Identify which cell holds the provided text, then report its (X, Y) central coordinate. 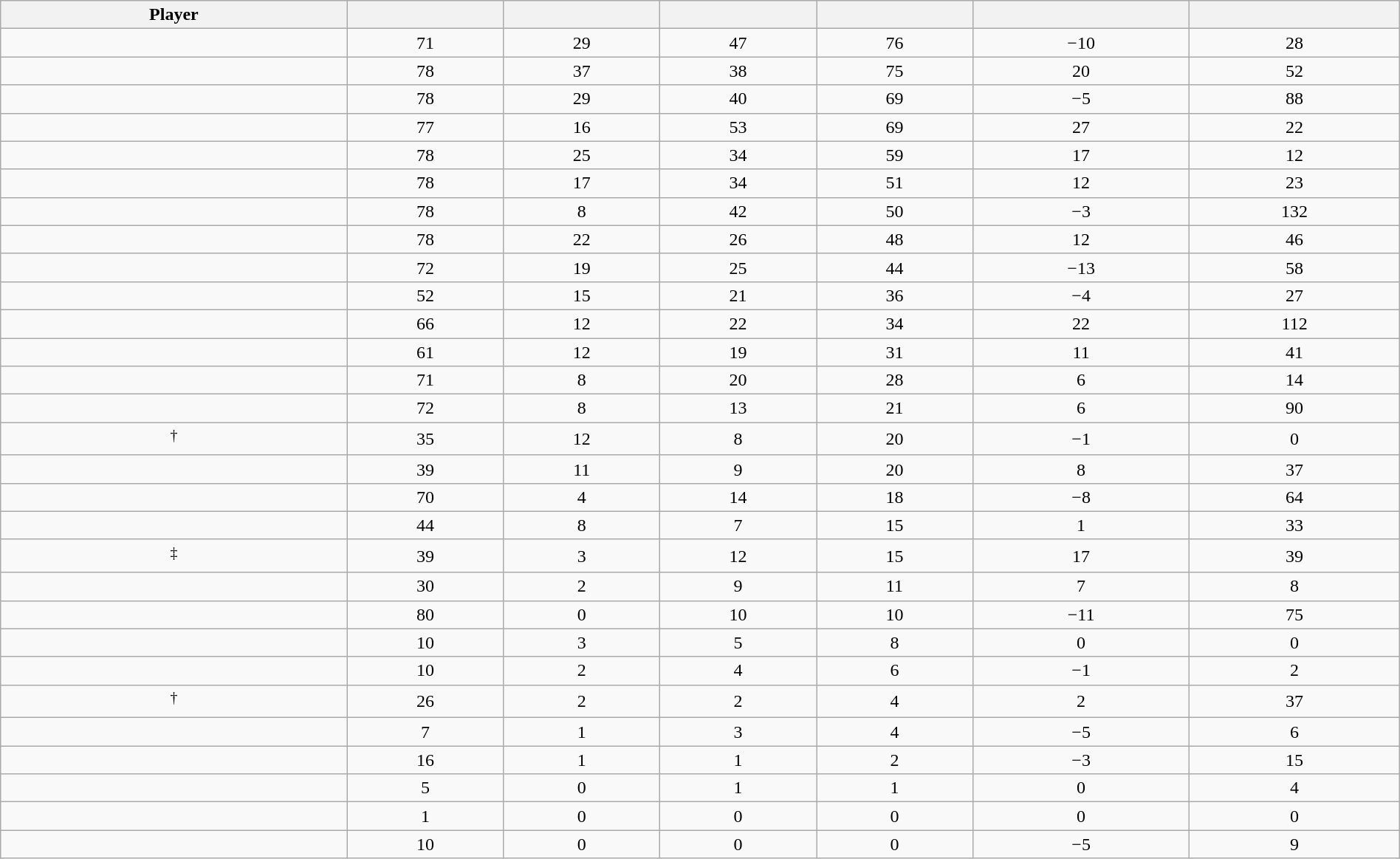
18 (895, 497)
−13 (1081, 267)
88 (1294, 99)
−8 (1081, 497)
23 (1294, 183)
36 (895, 295)
48 (895, 239)
112 (1294, 324)
−4 (1081, 295)
58 (1294, 267)
53 (738, 127)
−10 (1081, 43)
70 (425, 497)
35 (425, 439)
30 (425, 586)
80 (425, 615)
−11 (1081, 615)
51 (895, 183)
76 (895, 43)
38 (738, 71)
41 (1294, 352)
13 (738, 408)
50 (895, 211)
‡ (174, 555)
47 (738, 43)
66 (425, 324)
33 (1294, 525)
42 (738, 211)
61 (425, 352)
132 (1294, 211)
46 (1294, 239)
31 (895, 352)
90 (1294, 408)
40 (738, 99)
Player (174, 15)
59 (895, 155)
77 (425, 127)
64 (1294, 497)
